For the text-containing cell, return its midpoint in [X, Y] coordinate format. 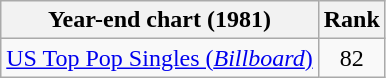
Rank [352, 20]
82 [352, 58]
Year-end chart (1981) [160, 20]
US Top Pop Singles (Billboard) [160, 58]
